From the cell containing the given text, extract its center point as [x, y] coordinate. 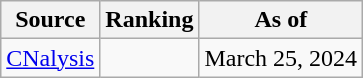
CNalysis [50, 58]
Source [50, 20]
Ranking [150, 20]
March 25, 2024 [281, 58]
As of [281, 20]
